Pinpoint the cell where the given text exists, returning its [X, Y] midpoint coordinate. 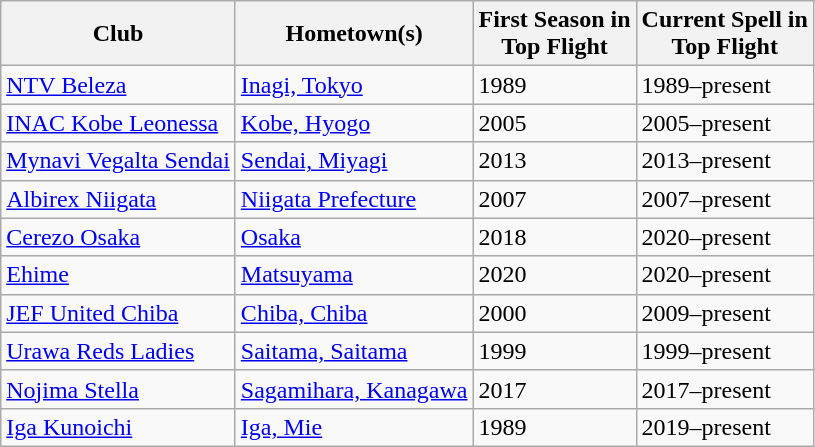
Chiba, Chiba [354, 313]
1989–present [724, 85]
Current Spell in Top Flight [724, 34]
Niigata Prefecture [354, 199]
2017 [554, 389]
2019–present [724, 427]
2009–present [724, 313]
Urawa Reds Ladies [118, 351]
Sagamihara, Kanagawa [354, 389]
2020 [554, 275]
JEF United Chiba [118, 313]
Club [118, 34]
Inagi, Tokyo [354, 85]
Nojima Stella [118, 389]
Iga, Mie [354, 427]
Hometown(s) [354, 34]
Albirex Niigata [118, 199]
2017–present [724, 389]
2005–present [724, 123]
2007–present [724, 199]
NTV Beleza [118, 85]
2013 [554, 161]
Iga Kunoichi [118, 427]
INAC Kobe Leonessa [118, 123]
2018 [554, 237]
1999–present [724, 351]
1999 [554, 351]
Osaka [354, 237]
Ehime [118, 275]
First Season in Top Flight [554, 34]
2005 [554, 123]
2000 [554, 313]
2007 [554, 199]
Mynavi Vegalta Sendai [118, 161]
Matsuyama [354, 275]
Kobe, Hyogo [354, 123]
Sendai, Miyagi [354, 161]
Cerezo Osaka [118, 237]
Saitama, Saitama [354, 351]
2013–present [724, 161]
